Return the (X, Y) coordinate for the center point of the cell that contains the specified text.  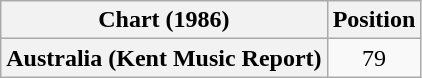
Position (374, 20)
Australia (Kent Music Report) (164, 58)
79 (374, 58)
Chart (1986) (164, 20)
